From the cell containing the given text, extract its center point as [x, y] coordinate. 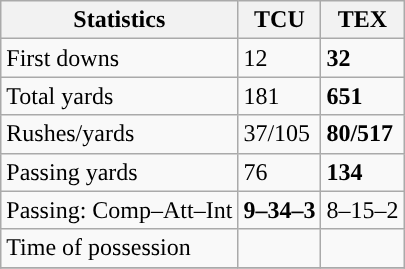
TEX [362, 20]
TCU [280, 20]
80/517 [362, 134]
Statistics [120, 20]
8–15–2 [362, 210]
9–34–3 [280, 210]
76 [280, 172]
Passing yards [120, 172]
First downs [120, 58]
32 [362, 58]
181 [280, 96]
651 [362, 96]
Rushes/yards [120, 134]
Passing: Comp–Att–Int [120, 210]
37/105 [280, 134]
12 [280, 58]
134 [362, 172]
Time of possession [120, 248]
Total yards [120, 96]
